Locate the cell with the specified text and output its (X, Y) center coordinate. 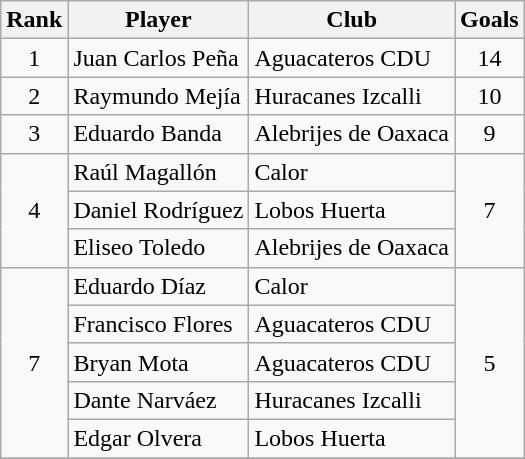
Bryan Mota (158, 362)
Eduardo Banda (158, 134)
1 (34, 58)
9 (489, 134)
Player (158, 20)
14 (489, 58)
2 (34, 96)
Rank (34, 20)
Goals (489, 20)
10 (489, 96)
Daniel Rodríguez (158, 210)
Eliseo Toledo (158, 248)
Juan Carlos Peña (158, 58)
Eduardo Díaz (158, 286)
Raymundo Mejía (158, 96)
Raúl Magallón (158, 172)
3 (34, 134)
Dante Narváez (158, 400)
5 (489, 362)
Edgar Olvera (158, 438)
Club (352, 20)
4 (34, 210)
Francisco Flores (158, 324)
